From the cell containing the given text, extract its center point as (x, y) coordinate. 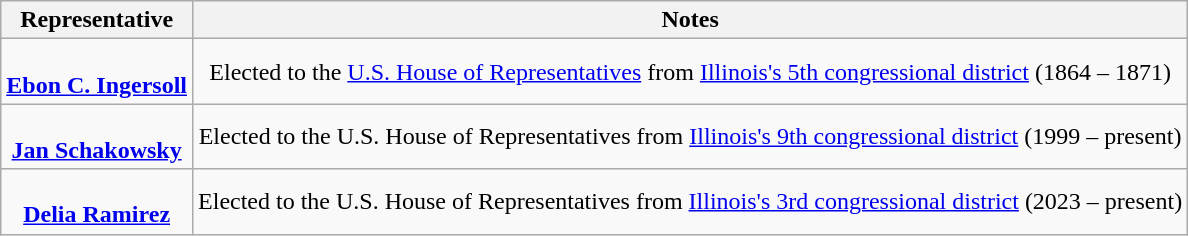
Notes (690, 20)
Elected to the U.S. House of Representatives from Illinois's 3rd congressional district (2023 – present) (690, 202)
Jan Schakowsky (97, 136)
Elected to the U.S. House of Representatives from Illinois's 9th congressional district (1999 – present) (690, 136)
Representative (97, 20)
Delia Ramirez (97, 202)
Ebon C. Ingersoll (97, 72)
Elected to the U.S. House of Representatives from Illinois's 5th congressional district (1864 – 1871) (690, 72)
